Capture the cell that displays the provided text and extract its [x, y] central coordinate. 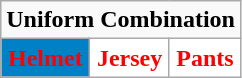
Jersey [130, 58]
Pants [204, 58]
Helmet [46, 58]
Uniform Combination [121, 20]
